Output the (x, y) coordinate of the center of the cell containing the given text.  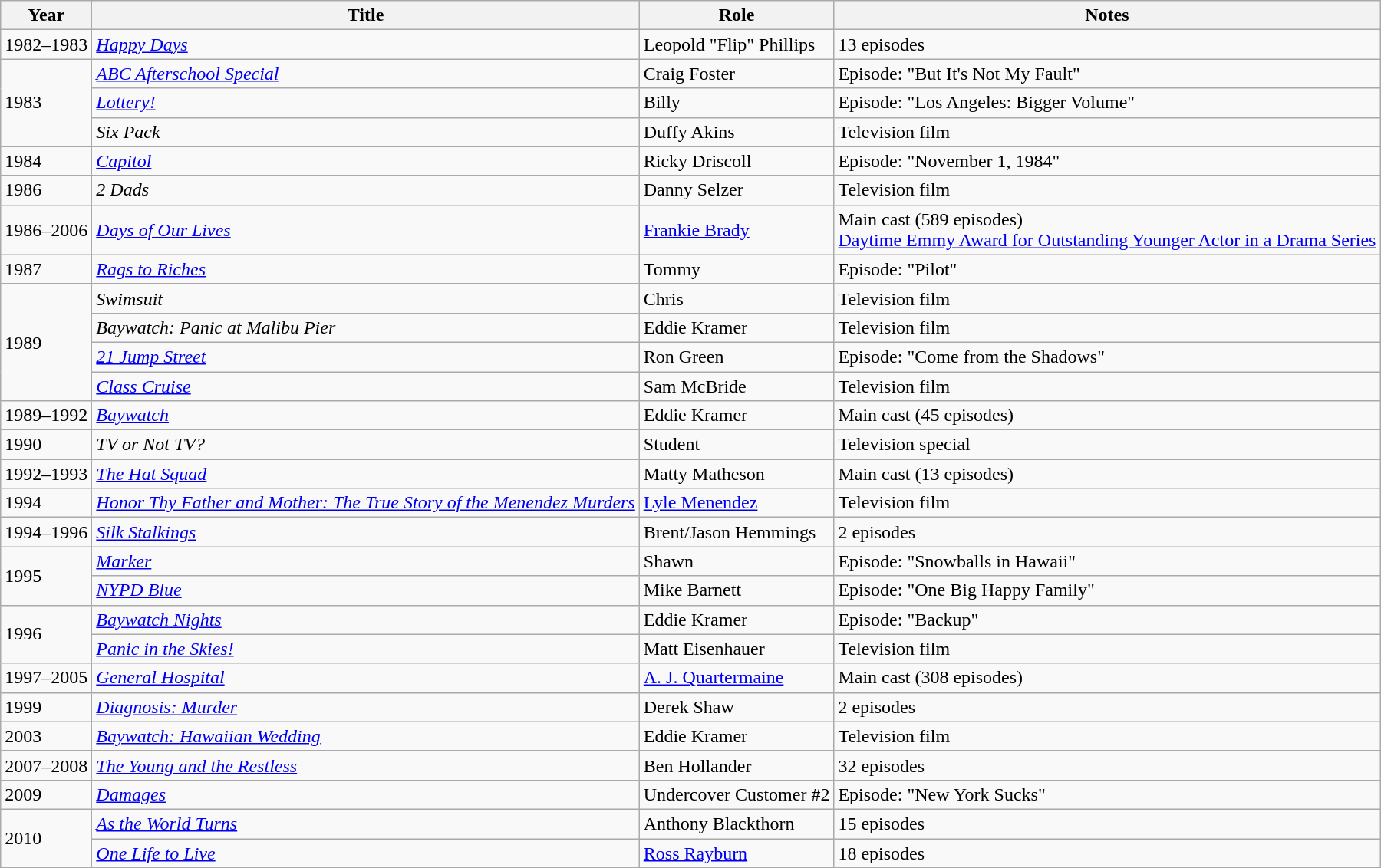
Baywatch (365, 416)
Episode: "One Big Happy Family" (1107, 590)
Anthony Blackthorn (737, 824)
Role (737, 15)
Six Pack (365, 132)
Ross Rayburn (737, 853)
Lyle Menendez (737, 503)
1992–1993 (46, 474)
Main cast (13 episodes) (1107, 474)
ABC Afterschool Special (365, 74)
Marker (365, 561)
1984 (46, 161)
2007–2008 (46, 765)
Ricky Driscoll (737, 161)
Episode: "New York Sucks" (1107, 794)
Capitol (365, 161)
Episode: "Los Angeles: Bigger Volume" (1107, 103)
1994–1996 (46, 532)
TV or Not TV? (365, 445)
Billy (737, 103)
1995 (46, 576)
Derek Shaw (737, 707)
Main cast (308 episodes) (1107, 678)
2009 (46, 794)
Episode: "Backup" (1107, 620)
Sam McBride (737, 386)
Damages (365, 794)
1987 (46, 269)
Episode: "Come from the Shadows" (1107, 357)
21 Jump Street (365, 357)
Swimsuit (365, 298)
Television special (1107, 445)
A. J. Quartermaine (737, 678)
Brent/Jason Hemmings (737, 532)
18 episodes (1107, 853)
General Hospital (365, 678)
Danny Selzer (737, 190)
Frankie Brady (737, 230)
Ben Hollander (737, 765)
As the World Turns (365, 824)
Year (46, 15)
2003 (46, 736)
Craig Foster (737, 74)
15 episodes (1107, 824)
1996 (46, 634)
Rags to Riches (365, 269)
Matty Matheson (737, 474)
32 episodes (1107, 765)
Duffy Akins (737, 132)
Silk Stalkings (365, 532)
Main cast (589 episodes)Daytime Emmy Award for Outstanding Younger Actor in a Drama Series (1107, 230)
1986–2006 (46, 230)
Episode: "Pilot" (1107, 269)
1983 (46, 103)
Mike Barnett (737, 590)
2010 (46, 838)
Diagnosis: Murder (365, 707)
Class Cruise (365, 386)
Chris (737, 298)
Happy Days (365, 44)
Undercover Customer #2 (737, 794)
1989 (46, 342)
1990 (46, 445)
Tommy (737, 269)
Main cast (45 episodes) (1107, 416)
One Life to Live (365, 853)
1989–1992 (46, 416)
Matt Eisenhauer (737, 649)
13 episodes (1107, 44)
Episode: "November 1, 1984" (1107, 161)
The Hat Squad (365, 474)
1999 (46, 707)
Baywatch: Hawaiian Wedding (365, 736)
2 Dads (365, 190)
Leopold "Flip" Phillips (737, 44)
Shawn (737, 561)
Baywatch Nights (365, 620)
Notes (1107, 15)
Ron Green (737, 357)
Episode: "But It's Not My Fault" (1107, 74)
Days of Our Lives (365, 230)
1986 (46, 190)
Title (365, 15)
NYPD Blue (365, 590)
Lottery! (365, 103)
1997–2005 (46, 678)
Student (737, 445)
1982–1983 (46, 44)
1994 (46, 503)
Honor Thy Father and Mother: The True Story of the Menendez Murders (365, 503)
Baywatch: Panic at Malibu Pier (365, 327)
The Young and the Restless (365, 765)
Episode: "Snowballs in Hawaii" (1107, 561)
Panic in the Skies! (365, 649)
